Scan for the cell matching the given text and deliver its (X, Y) coordinate at center. 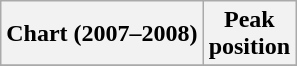
Chart (2007–2008) (102, 34)
Peakposition (249, 34)
